Identify which cell holds the provided text, then report its [x, y] central coordinate. 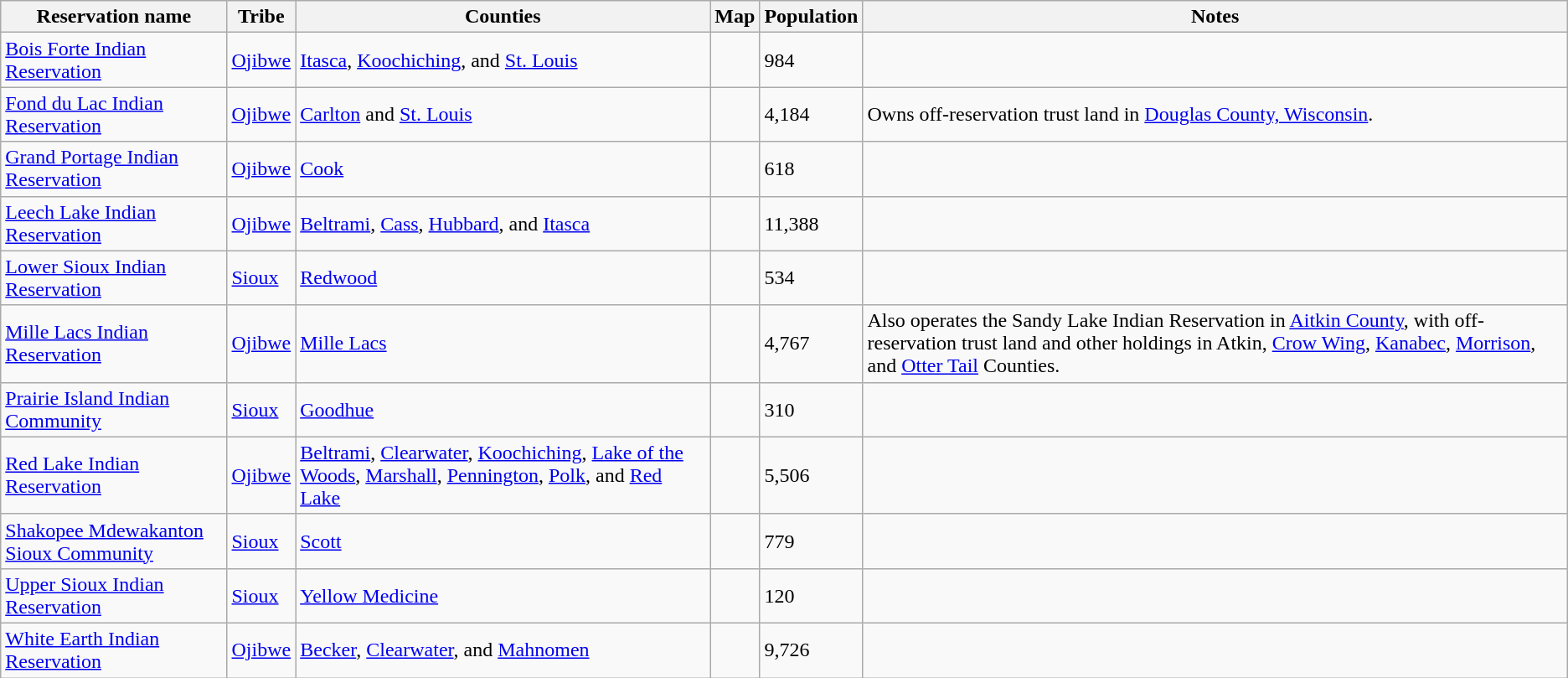
Notes [1215, 17]
4,767 [811, 344]
Cook [503, 169]
Owns off-reservation trust land in Douglas County, Wisconsin. [1215, 114]
Mille Lacs Indian Reservation [114, 344]
Lower Sioux Indian Reservation [114, 278]
Mille Lacs [503, 344]
Goodhue [503, 409]
Becker, Clearwater, and Mahnomen [503, 650]
Carlton and St. Louis [503, 114]
11,388 [811, 223]
Bois Forte Indian Reservation [114, 60]
Beltrami, Clearwater, Koochiching, Lake of the Woods, Marshall, Pennington, Polk, and Red Lake [503, 475]
Yellow Medicine [503, 595]
120 [811, 595]
9,726 [811, 650]
Grand Portage Indian Reservation [114, 169]
Tribe [261, 17]
Redwood [503, 278]
618 [811, 169]
5,506 [811, 475]
Map [735, 17]
984 [811, 60]
Prairie Island Indian Community [114, 409]
Population [811, 17]
Leech Lake Indian Reservation [114, 223]
Scott [503, 541]
Fond du Lac Indian Reservation [114, 114]
534 [811, 278]
Beltrami, Cass, Hubbard, and Itasca [503, 223]
Shakopee Mdewakanton Sioux Community [114, 541]
779 [811, 541]
White Earth Indian Reservation [114, 650]
Reservation name [114, 17]
Red Lake Indian Reservation [114, 475]
Counties [503, 17]
Upper Sioux Indian Reservation [114, 595]
Itasca, Koochiching, and St. Louis [503, 60]
4,184 [811, 114]
310 [811, 409]
